Detect which cell encompasses the target text, then output its [X, Y] center coordinate. 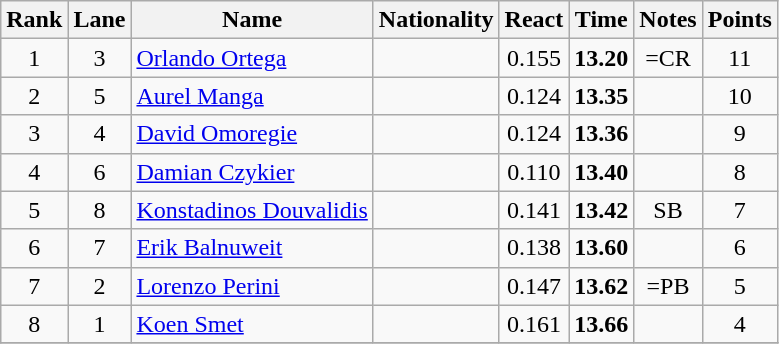
13.40 [602, 172]
Orlando Ortega [252, 58]
13.60 [602, 248]
0.141 [534, 210]
13.66 [602, 324]
9 [740, 134]
10 [740, 96]
Erik Balnuweit [252, 248]
Lane [100, 20]
Points [740, 20]
13.62 [602, 286]
Rank [34, 20]
Damian Czykier [252, 172]
Aurel Manga [252, 96]
Time [602, 20]
0.110 [534, 172]
13.35 [602, 96]
0.161 [534, 324]
React [534, 20]
Name [252, 20]
0.138 [534, 248]
Notes [668, 20]
=PB [668, 286]
11 [740, 58]
Konstadinos Douvalidis [252, 210]
13.36 [602, 134]
Nationality [436, 20]
0.147 [534, 286]
Lorenzo Perini [252, 286]
13.42 [602, 210]
Koen Smet [252, 324]
David Omoregie [252, 134]
SB [668, 210]
0.155 [534, 58]
13.20 [602, 58]
=CR [668, 58]
